Determine the (X, Y) coordinate at the center of the cell enclosing the given text.  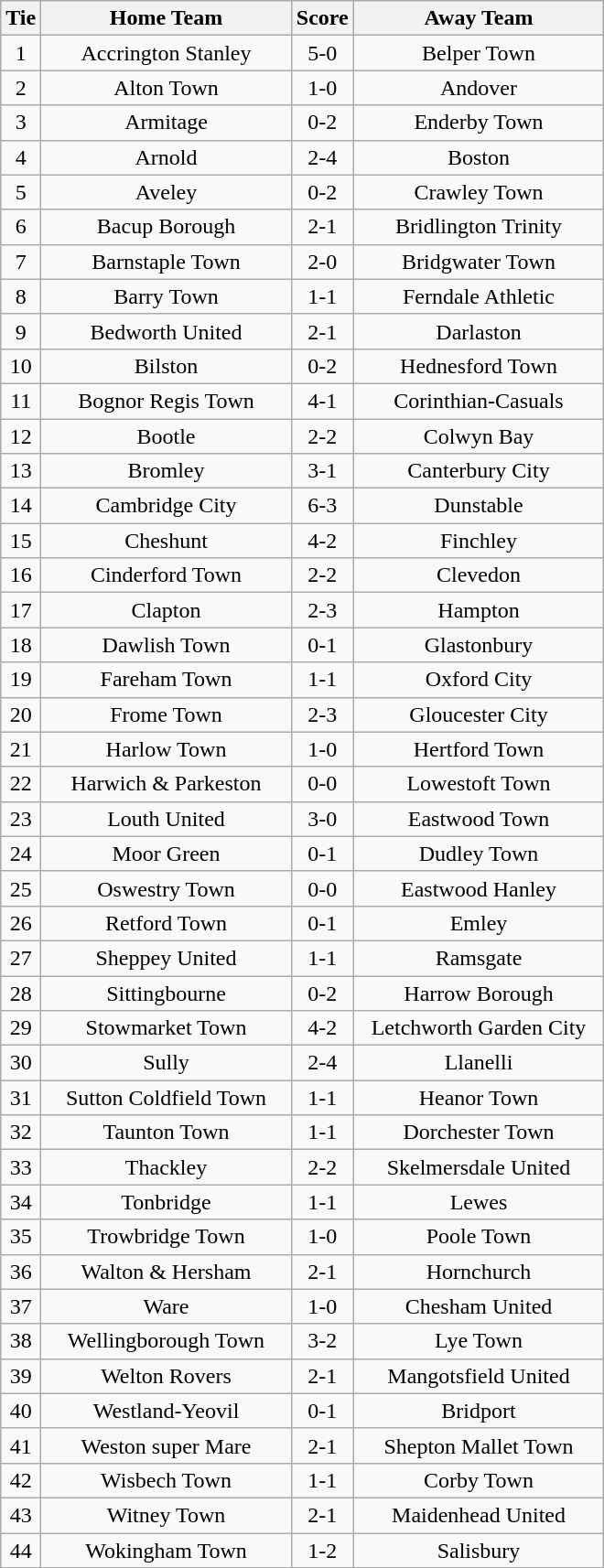
Corby Town (479, 1480)
Andover (479, 88)
Eastwood Hanley (479, 888)
39 (21, 1376)
Wisbech Town (167, 1480)
19 (21, 680)
Hornchurch (479, 1272)
5-0 (322, 53)
Maidenhead United (479, 1515)
Barry Town (167, 296)
Sittingbourne (167, 993)
17 (21, 610)
Skelmersdale United (479, 1167)
7 (21, 262)
Barnstaple Town (167, 262)
Retford Town (167, 923)
Stowmarket Town (167, 1028)
40 (21, 1411)
37 (21, 1306)
2 (21, 88)
31 (21, 1098)
10 (21, 366)
Cambridge City (167, 506)
Louth United (167, 819)
Fareham Town (167, 680)
Sully (167, 1063)
Crawley Town (479, 192)
4 (21, 157)
Cinderford Town (167, 575)
20 (21, 714)
Lowestoft Town (479, 784)
Aveley (167, 192)
8 (21, 296)
32 (21, 1133)
Salisbury (479, 1551)
Gloucester City (479, 714)
1-2 (322, 1551)
30 (21, 1063)
Dawlish Town (167, 645)
Bridlington Trinity (479, 227)
11 (21, 401)
Finchley (479, 541)
44 (21, 1551)
Cheshunt (167, 541)
22 (21, 784)
Bedworth United (167, 331)
41 (21, 1445)
Boston (479, 157)
Hednesford Town (479, 366)
36 (21, 1272)
43 (21, 1515)
Trowbridge Town (167, 1237)
Sheppey United (167, 958)
18 (21, 645)
Lewes (479, 1202)
Harlow Town (167, 749)
Glastonbury (479, 645)
26 (21, 923)
3-2 (322, 1341)
Westland-Yeovil (167, 1411)
Clevedon (479, 575)
4-1 (322, 401)
Thackley (167, 1167)
Moor Green (167, 854)
Oswestry Town (167, 888)
Tie (21, 18)
Eastwood Town (479, 819)
Tonbridge (167, 1202)
13 (21, 471)
1 (21, 53)
Bognor Regis Town (167, 401)
Letchworth Garden City (479, 1028)
14 (21, 506)
Hampton (479, 610)
21 (21, 749)
Wokingham Town (167, 1551)
3-0 (322, 819)
24 (21, 854)
Dorchester Town (479, 1133)
Oxford City (479, 680)
Witney Town (167, 1515)
Shepton Mallet Town (479, 1445)
28 (21, 993)
Llanelli (479, 1063)
6-3 (322, 506)
3 (21, 123)
Chesham United (479, 1306)
Mangotsfield United (479, 1376)
Taunton Town (167, 1133)
29 (21, 1028)
38 (21, 1341)
Dudley Town (479, 854)
Home Team (167, 18)
Bootle (167, 436)
Ramsgate (479, 958)
Bridgwater Town (479, 262)
Ware (167, 1306)
Bilston (167, 366)
Canterbury City (479, 471)
3-1 (322, 471)
15 (21, 541)
Corinthian-Casuals (479, 401)
27 (21, 958)
2-0 (322, 262)
Clapton (167, 610)
Bridport (479, 1411)
16 (21, 575)
Enderby Town (479, 123)
23 (21, 819)
Wellingborough Town (167, 1341)
Away Team (479, 18)
Arnold (167, 157)
Weston super Mare (167, 1445)
Score (322, 18)
34 (21, 1202)
Colwyn Bay (479, 436)
Bromley (167, 471)
Walton & Hersham (167, 1272)
35 (21, 1237)
25 (21, 888)
Armitage (167, 123)
Emley (479, 923)
Alton Town (167, 88)
12 (21, 436)
Accrington Stanley (167, 53)
5 (21, 192)
Lye Town (479, 1341)
Harwich & Parkeston (167, 784)
Heanor Town (479, 1098)
42 (21, 1480)
Darlaston (479, 331)
Bacup Borough (167, 227)
Poole Town (479, 1237)
Sutton Coldfield Town (167, 1098)
Hertford Town (479, 749)
9 (21, 331)
Frome Town (167, 714)
Harrow Borough (479, 993)
Dunstable (479, 506)
Welton Rovers (167, 1376)
6 (21, 227)
33 (21, 1167)
Belper Town (479, 53)
Ferndale Athletic (479, 296)
